Search for the cell housing the specified text and yield its (X, Y) center coordinate. 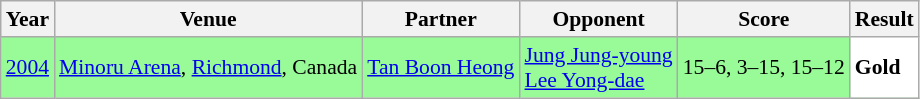
Tan Boon Heong (440, 68)
Venue (208, 19)
Minoru Arena, Richmond, Canada (208, 68)
Year (28, 19)
15–6, 3–15, 15–12 (764, 68)
Jung Jung-young Lee Yong-dae (598, 68)
Partner (440, 19)
Gold (884, 68)
Score (764, 19)
Opponent (598, 19)
Result (884, 19)
2004 (28, 68)
